For the text-containing cell, return its midpoint in [X, Y] coordinate format. 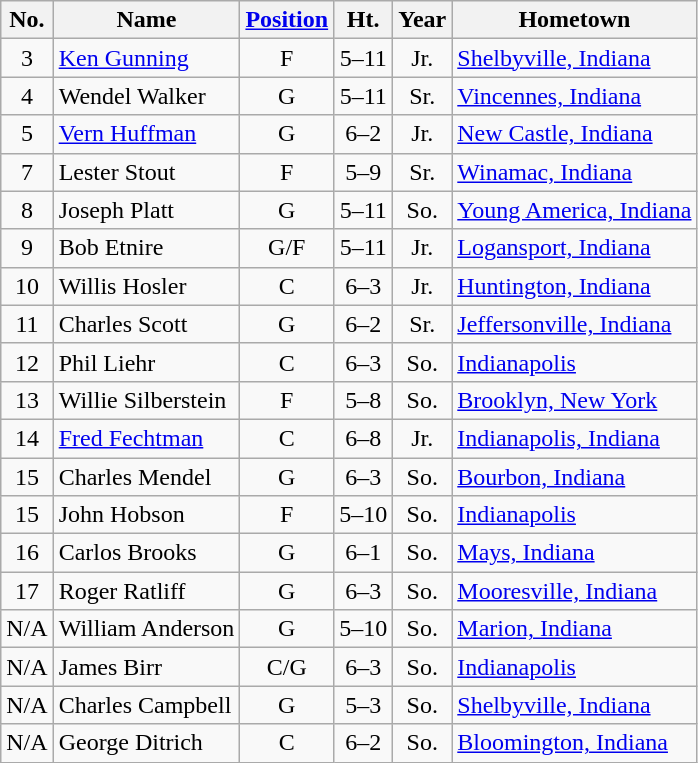
Winamac, Indiana [574, 172]
14 [27, 438]
12 [27, 362]
5 [27, 134]
Roger Ratliff [146, 591]
4 [27, 96]
11 [27, 324]
Mays, Indiana [574, 553]
Willie Silberstein [146, 400]
17 [27, 591]
Hometown [574, 20]
Willis Hosler [146, 286]
13 [27, 400]
Bourbon, Indiana [574, 477]
Vincennes, Indiana [574, 96]
Mooresville, Indiana [574, 591]
Charles Mendel [146, 477]
Charles Scott [146, 324]
Indianapolis, Indiana [574, 438]
Brooklyn, New York [574, 400]
Bob Etnire [146, 248]
5–9 [364, 172]
Joseph Platt [146, 210]
Jeffersonville, Indiana [574, 324]
George Ditrich [146, 743]
William Anderson [146, 629]
9 [27, 248]
John Hobson [146, 515]
Year [422, 20]
Marion, Indiana [574, 629]
Wendel Walker [146, 96]
New Castle, Indiana [574, 134]
Ht. [364, 20]
3 [27, 58]
Huntington, Indiana [574, 286]
6–8 [364, 438]
5–3 [364, 705]
5–8 [364, 400]
Carlos Brooks [146, 553]
James Birr [146, 667]
Name [146, 20]
10 [27, 286]
Vern Huffman [146, 134]
7 [27, 172]
Lester Stout [146, 172]
C/G [287, 667]
G/F [287, 248]
Bloomington, Indiana [574, 743]
Fred Fechtman [146, 438]
Logansport, Indiana [574, 248]
Ken Gunning [146, 58]
Phil Liehr [146, 362]
6–1 [364, 553]
Young America, Indiana [574, 210]
Position [287, 20]
No. [27, 20]
16 [27, 553]
8 [27, 210]
Charles Campbell [146, 705]
